Determine the [x, y] coordinate at the center of the cell enclosing the given text.  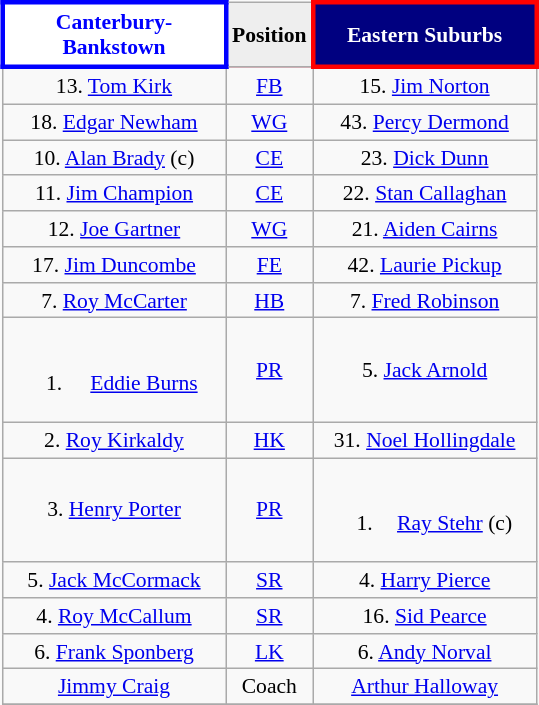
12. Joe Gartner [114, 229]
31. Noel Hollingdale [424, 440]
7. Roy McCarter [114, 300]
43. Percy Dermond [424, 122]
Position [270, 35]
Eddie Burns [114, 370]
FB [270, 86]
LK [270, 651]
2. Roy Kirkaldy [114, 440]
7. Fred Robinson [424, 300]
10. Alan Brady (c) [114, 158]
HB [270, 300]
22. Stan Callaghan [424, 193]
Eastern Suburbs [424, 35]
FE [270, 265]
Coach [270, 687]
5. Jack McCormack [114, 580]
17. Jim Duncombe [114, 265]
21. Aiden Cairns [424, 229]
5. Jack Arnold [424, 370]
42. Laurie Pickup [424, 265]
16. Sid Pearce [424, 616]
23. Dick Dunn [424, 158]
HK [270, 440]
6. Frank Sponberg [114, 651]
Ray Stehr (c) [424, 510]
Arthur Halloway [424, 687]
4. Harry Pierce [424, 580]
11. Jim Champion [114, 193]
13. Tom Kirk [114, 86]
4. Roy McCallum [114, 616]
6. Andy Norval [424, 651]
3. Henry Porter [114, 510]
Jimmy Craig [114, 687]
15. Jim Norton [424, 86]
18. Edgar Newham [114, 122]
Canterbury-Bankstown [114, 35]
